From the cell containing the given text, extract its center point as [X, Y] coordinate. 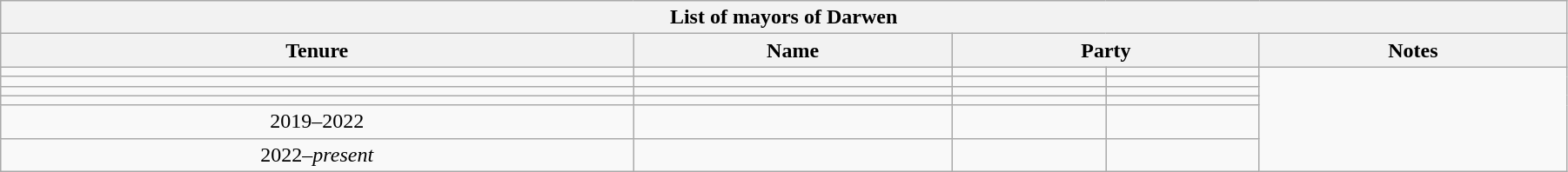
Notes [1413, 50]
Tenure [317, 50]
2022–present [317, 155]
2019–2022 [317, 122]
List of mayors of Darwen [784, 17]
Name [794, 50]
Party [1105, 50]
